Find where the given text appears and provide that cell's center as (x, y) coordinate. 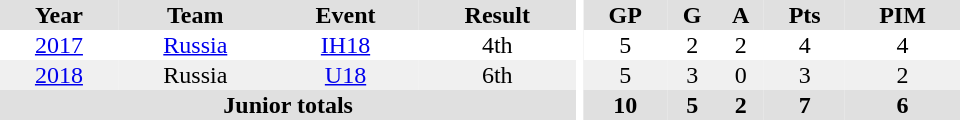
Team (196, 15)
2018 (59, 75)
Year (59, 15)
Pts (804, 15)
IH18 (346, 45)
PIM (902, 15)
10 (625, 105)
0 (740, 75)
6 (902, 105)
U18 (346, 75)
G (692, 15)
7 (804, 105)
4th (497, 45)
Junior totals (288, 105)
6th (497, 75)
Result (497, 15)
Event (346, 15)
A (740, 15)
GP (625, 15)
2017 (59, 45)
